Locate the cell with the specified text and output its [x, y] center coordinate. 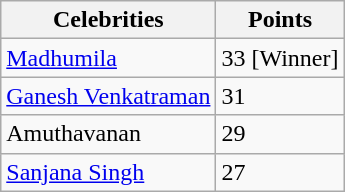
29 [280, 134]
31 [280, 96]
Ganesh Venkatraman [108, 96]
Sanjana Singh [108, 172]
27 [280, 172]
Celebrities [108, 20]
33 [Winner] [280, 58]
Points [280, 20]
Amuthavanan [108, 134]
Madhumila [108, 58]
